Capture the cell that displays the provided text and extract its [X, Y] central coordinate. 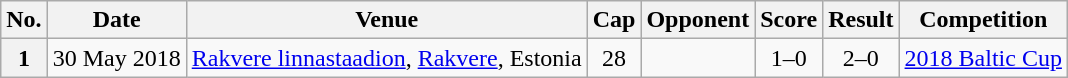
2018 Baltic Cup [983, 58]
Opponent [698, 20]
2–0 [861, 58]
Rakvere linnastaadion, Rakvere, Estonia [386, 58]
Competition [983, 20]
No. [24, 20]
28 [614, 58]
Cap [614, 20]
30 May 2018 [116, 58]
1–0 [789, 58]
Score [789, 20]
Result [861, 20]
1 [24, 58]
Venue [386, 20]
Date [116, 20]
